Determine the (x, y) coordinate at the center of the cell enclosing the given text.  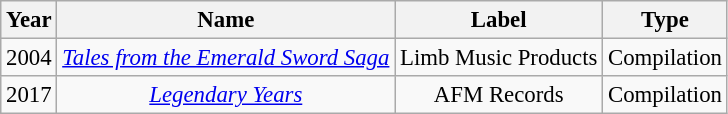
Label (499, 20)
AFM Records (499, 95)
Limb Music Products (499, 58)
Tales from the Emerald Sword Saga (226, 58)
Name (226, 20)
2017 (29, 95)
Year (29, 20)
2004 (29, 58)
Legendary Years (226, 95)
Type (665, 20)
